Output the [x, y] coordinate of the center of the cell containing the given text.  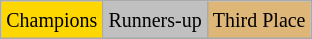
Third Place [259, 20]
Runners-up [155, 20]
Champions [52, 20]
